Provide the (x, y) coordinate of the cell's center where the given text is located.  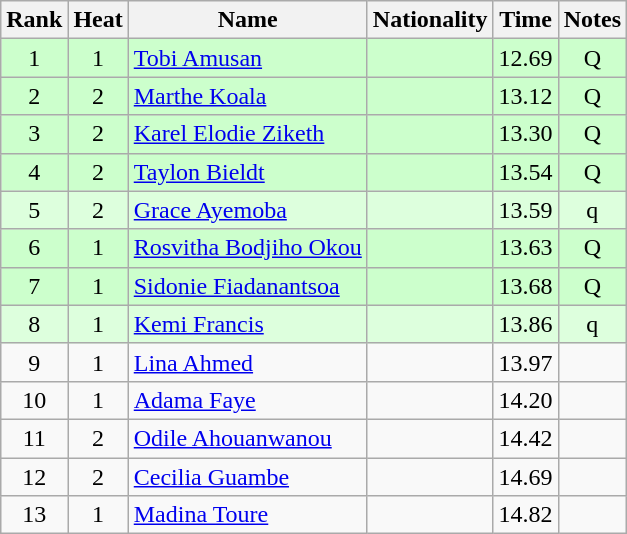
Nationality (430, 20)
14.82 (526, 515)
Kemi Francis (248, 324)
Tobi Amusan (248, 58)
11 (34, 438)
Karel Elodie Ziketh (248, 134)
13.59 (526, 210)
Madina Toure (248, 515)
Time (526, 20)
Marthe Koala (248, 96)
14.69 (526, 477)
12 (34, 477)
Lina Ahmed (248, 362)
Grace Ayemoba (248, 210)
13.54 (526, 172)
13.30 (526, 134)
9 (34, 362)
13.12 (526, 96)
13.63 (526, 248)
13 (34, 515)
Sidonie Fiadanantsoa (248, 286)
10 (34, 400)
4 (34, 172)
Notes (592, 20)
5 (34, 210)
8 (34, 324)
13.86 (526, 324)
Heat (98, 20)
14.42 (526, 438)
13.97 (526, 362)
Name (248, 20)
Cecilia Guambe (248, 477)
13.68 (526, 286)
6 (34, 248)
Rosvitha Bodjiho Okou (248, 248)
Odile Ahouanwanou (248, 438)
7 (34, 286)
14.20 (526, 400)
Rank (34, 20)
12.69 (526, 58)
Taylon Bieldt (248, 172)
Adama Faye (248, 400)
3 (34, 134)
